Provide the [x, y] coordinate of the cell's center where the given text is located.  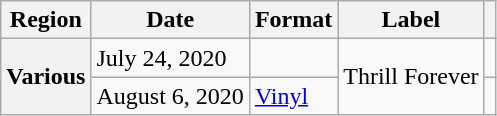
Date [170, 20]
Vinyl [293, 96]
Label [411, 20]
Thrill Forever [411, 77]
July 24, 2020 [170, 58]
Region [46, 20]
Format [293, 20]
August 6, 2020 [170, 96]
Various [46, 77]
